Output the [x, y] coordinate of the center of the cell containing the given text.  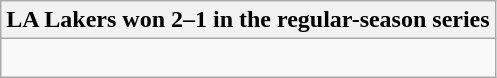
LA Lakers won 2–1 in the regular-season series [248, 20]
